From the cell containing the given text, extract its center point as [X, Y] coordinate. 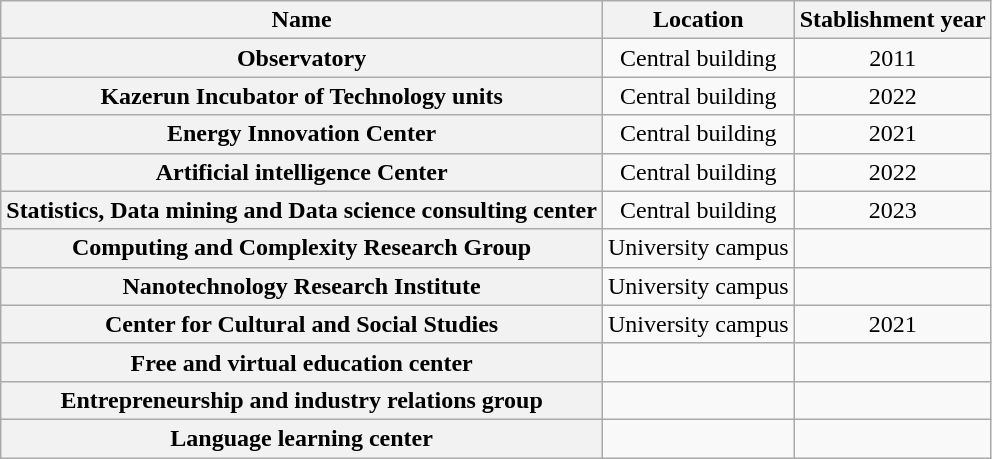
Language learning center [302, 438]
Name [302, 20]
Energy Innovation Center [302, 134]
Observatory [302, 58]
Nanotechnology Research Institute [302, 286]
Statistics, Data mining and Data science consulting center [302, 210]
Entrepreneurship and industry relations group [302, 400]
2011 [892, 58]
Kazerun Incubator of Technology units [302, 96]
Center for Cultural and Social Studies [302, 324]
2023 [892, 210]
Stablishment year [892, 20]
Location [698, 20]
Free and virtual education center [302, 362]
Artificial intelligence Center [302, 172]
Computing and Complexity Research Group [302, 248]
